Return [X, Y] of the center of cell containing provided text 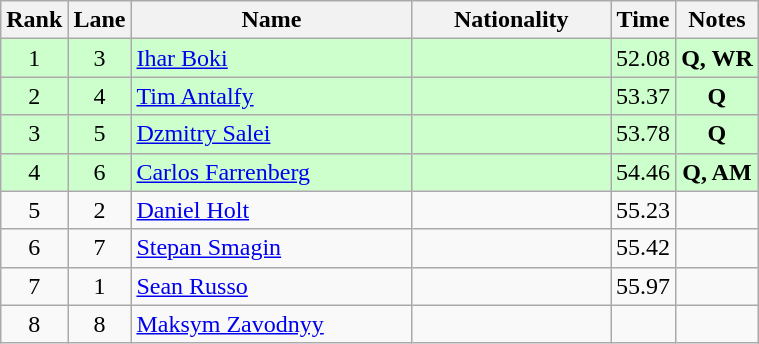
55.23 [644, 210]
Maksym Zavodnyy [272, 324]
Daniel Holt [272, 210]
Rank [34, 20]
Dzmitry Salei [272, 134]
52.08 [644, 58]
Name [272, 20]
Q, WR [718, 58]
Notes [718, 20]
Stepan Smagin [272, 248]
55.42 [644, 248]
Tim Antalfy [272, 96]
Sean Russo [272, 286]
Lane [100, 20]
Q, AM [718, 172]
53.37 [644, 96]
55.97 [644, 286]
Ihar Boki [272, 58]
53.78 [644, 134]
Carlos Farrenberg [272, 172]
Time [644, 20]
Nationality [512, 20]
54.46 [644, 172]
